Detect which cell encompasses the target text, then output its [x, y] center coordinate. 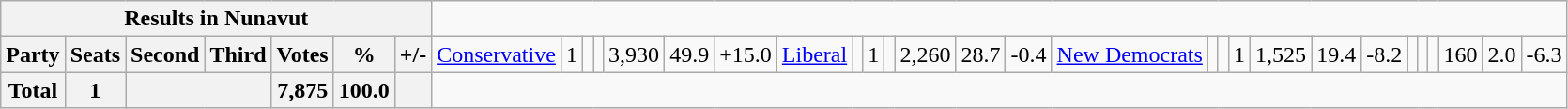
-6.3 [1544, 54]
Conservative [497, 54]
19.4 [1337, 54]
2.0 [1502, 54]
Third [238, 54]
-0.4 [1029, 54]
+/- [413, 54]
7,875 [302, 90]
Total [33, 90]
Second [165, 54]
Seats [95, 54]
100.0 [364, 90]
49.9 [689, 54]
+15.0 [746, 54]
2,260 [926, 54]
28.7 [980, 54]
New Democrats [1130, 54]
1,525 [1281, 54]
Liberal [814, 54]
% [364, 54]
-8.2 [1384, 54]
Party [33, 54]
160 [1461, 54]
3,930 [635, 54]
Results in Nunavut [216, 19]
Votes [302, 54]
